Detect which cell encompasses the target text, then output its (X, Y) center coordinate. 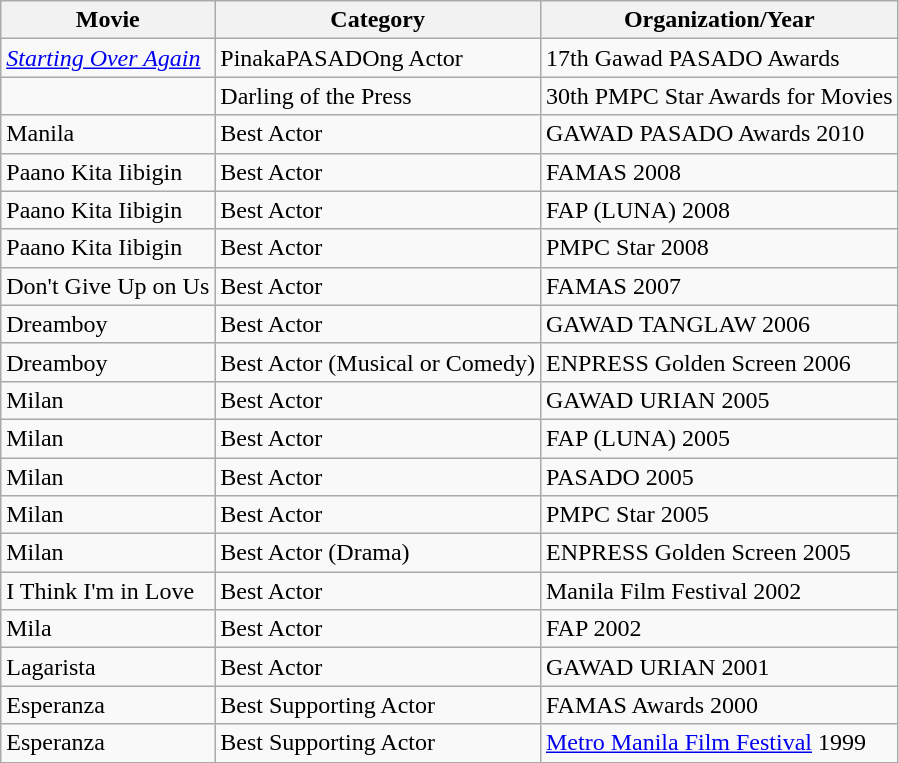
ENPRESS Golden Screen 2006 (719, 362)
GAWAD URIAN 2005 (719, 400)
Darling of the Press (378, 96)
Category (378, 20)
GAWAD URIAN 2001 (719, 667)
30th PMPC Star Awards for Movies (719, 96)
Manila (108, 134)
FAMAS 2007 (719, 286)
Manila Film Festival 2002 (719, 591)
I Think I'm in Love (108, 591)
Mila (108, 629)
PMPC Star 2008 (719, 248)
17th Gawad PASADO Awards (719, 58)
PinakaPASADOng Actor (378, 58)
Metro Manila Film Festival 1999 (719, 743)
PMPC Star 2005 (719, 515)
GAWAD TANGLAW 2006 (719, 324)
FAP (LUNA) 2005 (719, 438)
Movie (108, 20)
ENPRESS Golden Screen 2005 (719, 553)
FAMAS Awards 2000 (719, 705)
Lagarista (108, 667)
Organization/Year (719, 20)
PASADO 2005 (719, 477)
Don't Give Up on Us (108, 286)
Best Actor (Musical or Comedy) (378, 362)
FAP 2002 (719, 629)
GAWAD PASADO Awards 2010 (719, 134)
Starting Over Again (108, 58)
Best Actor (Drama) (378, 553)
FAMAS 2008 (719, 172)
FAP (LUNA) 2008 (719, 210)
